Output the [x, y] coordinate of the center of the cell containing the given text.  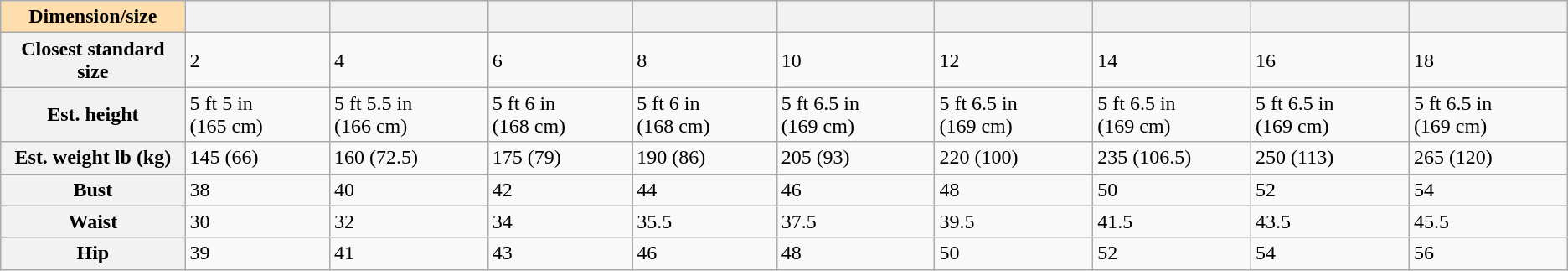
Est. weight lb (kg) [93, 158]
42 [560, 190]
145 (66) [257, 158]
40 [409, 190]
160 (72.5) [409, 158]
43 [560, 253]
41 [409, 253]
10 [856, 60]
44 [704, 190]
5 ft 5 in (165 cm) [257, 114]
250 (113) [1330, 158]
35.5 [704, 221]
6 [560, 60]
18 [1488, 60]
8 [704, 60]
41.5 [1173, 221]
265 (120) [1488, 158]
190 (86) [704, 158]
56 [1488, 253]
43.5 [1330, 221]
32 [409, 221]
Waist [93, 221]
16 [1330, 60]
Est. height [93, 114]
14 [1173, 60]
5 ft 5.5 in (166 cm) [409, 114]
34 [560, 221]
Hip [93, 253]
220 (100) [1014, 158]
175 (79) [560, 158]
2 [257, 60]
12 [1014, 60]
205 (93) [856, 158]
45.5 [1488, 221]
Bust [93, 190]
37.5 [856, 221]
235 (106.5) [1173, 158]
Dimension/size [93, 17]
30 [257, 221]
39 [257, 253]
39.5 [1014, 221]
Closest standard size [93, 60]
4 [409, 60]
38 [257, 190]
